Pinpoint the cell where the given text exists, returning its [X, Y] midpoint coordinate. 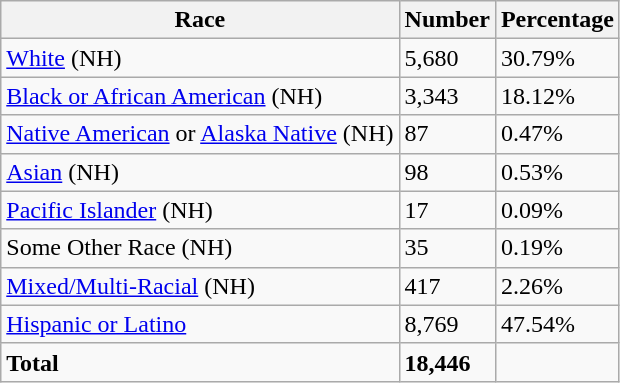
98 [447, 172]
0.19% [557, 248]
17 [447, 210]
87 [447, 134]
0.09% [557, 210]
White (NH) [200, 58]
18,446 [447, 362]
0.53% [557, 172]
Number [447, 20]
Hispanic or Latino [200, 324]
Native American or Alaska Native (NH) [200, 134]
Some Other Race (NH) [200, 248]
Percentage [557, 20]
18.12% [557, 96]
5,680 [447, 58]
Black or African American (NH) [200, 96]
Mixed/Multi-Racial (NH) [200, 286]
47.54% [557, 324]
Total [200, 362]
Race [200, 20]
0.47% [557, 134]
30.79% [557, 58]
2.26% [557, 286]
3,343 [447, 96]
8,769 [447, 324]
35 [447, 248]
Pacific Islander (NH) [200, 210]
Asian (NH) [200, 172]
417 [447, 286]
